Extract the (X, Y) coordinate from the center of the cell holding the provided text.  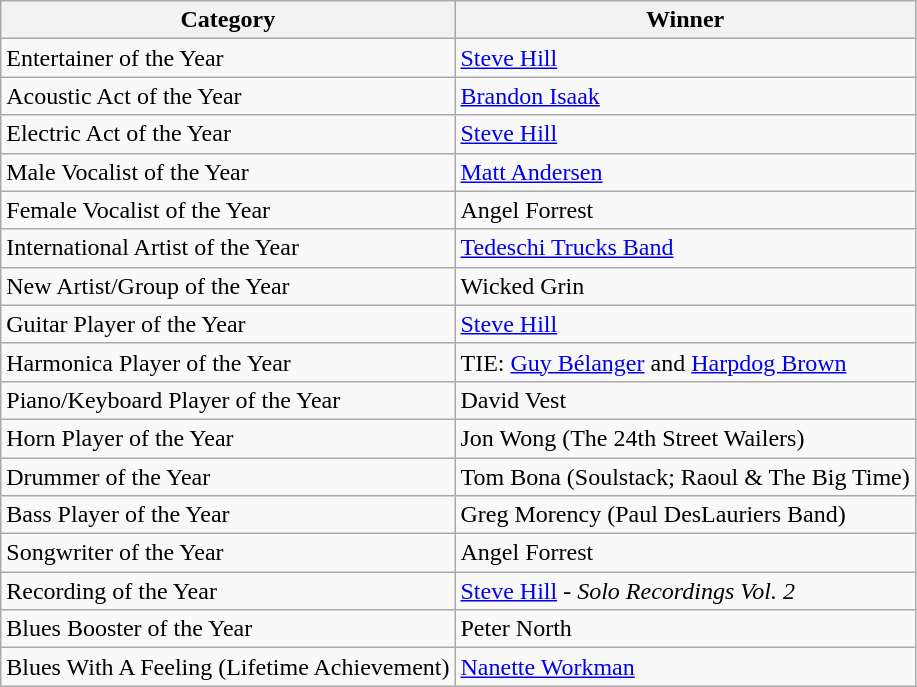
Entertainer of the Year (228, 58)
Tom Bona (Soulstack; Raoul & The Big Time) (685, 477)
Category (228, 20)
Tedeschi Trucks Band (685, 248)
Songwriter of the Year (228, 553)
Peter North (685, 629)
TIE: Guy Bélanger and Harpdog Brown (685, 362)
Drummer of the Year (228, 477)
New Artist/Group of the Year (228, 286)
Female Vocalist of the Year (228, 210)
Electric Act of the Year (228, 134)
Wicked Grin (685, 286)
Greg Morency (Paul DesLauriers Band) (685, 515)
Jon Wong (The 24th Street Wailers) (685, 438)
Acoustic Act of the Year (228, 96)
Horn Player of the Year (228, 438)
Recording of the Year (228, 591)
David Vest (685, 400)
Winner (685, 20)
Bass Player of the Year (228, 515)
International Artist of the Year (228, 248)
Male Vocalist of the Year (228, 172)
Harmonica Player of the Year (228, 362)
Guitar Player of the Year (228, 324)
Piano/Keyboard Player of the Year (228, 400)
Nanette Workman (685, 667)
Steve Hill - Solo Recordings Vol. 2 (685, 591)
Blues Booster of the Year (228, 629)
Brandon Isaak (685, 96)
Matt Andersen (685, 172)
Blues With A Feeling (Lifetime Achievement) (228, 667)
